Scan for the cell matching the given text and deliver its [X, Y] coordinate at center. 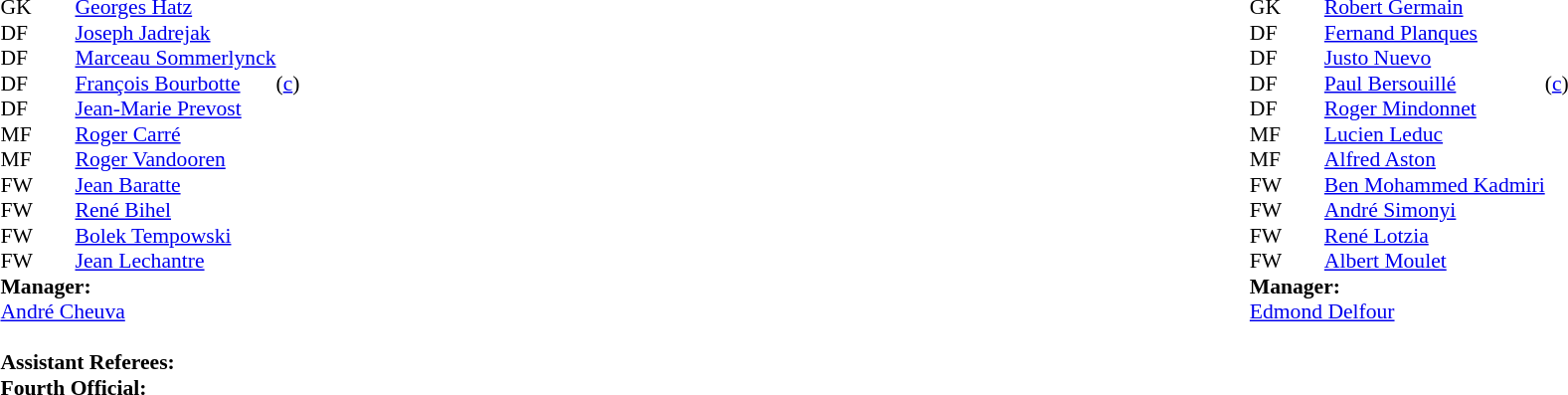
Bolek Tempowski [176, 236]
Roger Mindonnet [1435, 108]
Ben Mohammed Kadmiri [1435, 185]
René Bihel [176, 210]
Joseph Jadrejak [176, 33]
Jean-Marie Prevost [176, 108]
Jean Baratte [176, 185]
Jean Lechantre [176, 262]
René Lotzia [1435, 236]
André Simonyi [1435, 210]
François Bourbotte [176, 84]
Paul Bersouillé [1435, 84]
Albert Moulet [1435, 262]
Roger Vandooren [176, 160]
Lucien Leduc [1435, 134]
Alfred Aston [1435, 160]
Marceau Sommerlynck [176, 59]
(c) [288, 84]
Justo Nuevo [1435, 59]
Fernand Planques [1435, 33]
Roger Carré [176, 134]
